Return (x, y) of the center of cell containing provided text 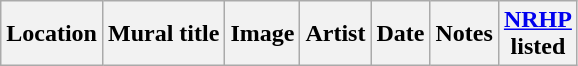
NRHPlisted (538, 34)
Notes (464, 34)
Location (52, 34)
Date (400, 34)
Image (262, 34)
Artist (336, 34)
Mural title (163, 34)
